Search for the cell housing the specified text and yield its (x, y) center coordinate. 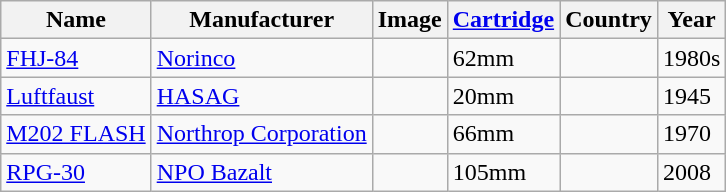
Luftfaust (76, 96)
Cartridge (503, 20)
Northrop Corporation (262, 134)
HASAG (262, 96)
1945 (691, 96)
105mm (503, 172)
RPG-30 (76, 172)
Image (410, 20)
Norinco (262, 58)
1980s (691, 58)
2008 (691, 172)
Country (609, 20)
FHJ-84 (76, 58)
Year (691, 20)
Manufacturer (262, 20)
M202 FLASH (76, 134)
66mm (503, 134)
1970 (691, 134)
Name (76, 20)
NPO Bazalt (262, 172)
62mm (503, 58)
20mm (503, 96)
